For the text-containing cell, return its midpoint in [x, y] coordinate format. 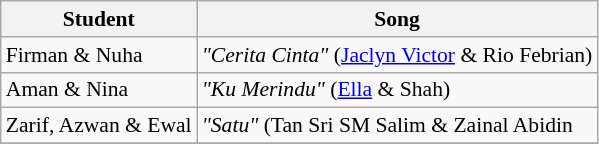
Song [398, 19]
"Satu" (Tan Sri SM Salim & Zainal Abidin [398, 126]
Student [99, 19]
"Cerita Cinta" (Jaclyn Victor & Rio Febrian) [398, 55]
Aman & Nina [99, 90]
Zarif, Azwan & Ewal [99, 126]
Firman & Nuha [99, 55]
"Ku Merindu" (Ella & Shah) [398, 90]
